Extract the (x, y) coordinate from the center of the cell holding the provided text.  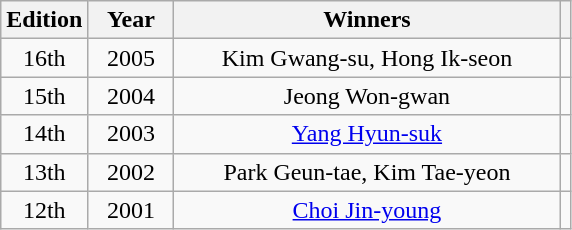
Edition (44, 20)
2002 (131, 172)
2004 (131, 96)
Park Geun-tae, Kim Tae-yeon (367, 172)
13th (44, 172)
Year (131, 20)
15th (44, 96)
2001 (131, 210)
2005 (131, 58)
Winners (367, 20)
12th (44, 210)
16th (44, 58)
14th (44, 134)
2003 (131, 134)
Jeong Won-gwan (367, 96)
Kim Gwang-su, Hong Ik-seon (367, 58)
Yang Hyun-suk (367, 134)
Choi Jin-young (367, 210)
